Determine the (x, y) coordinate at the center of the cell enclosing the given text.  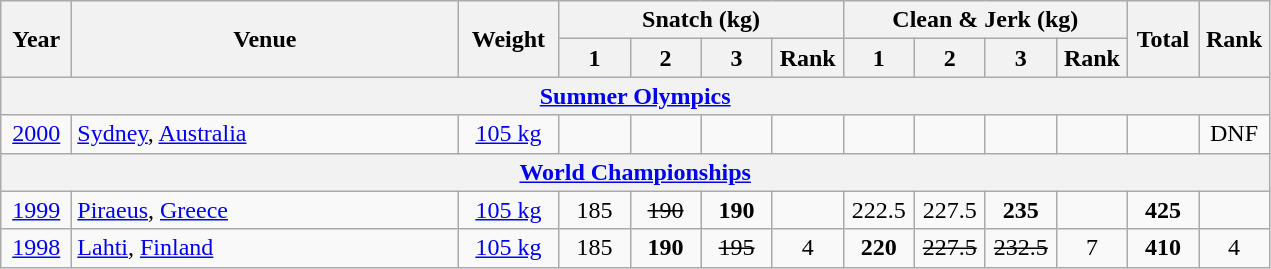
1999 (36, 210)
220 (878, 248)
Venue (265, 39)
7 (1092, 248)
Snatch (kg) (701, 20)
195 (736, 248)
Summer Olympics (636, 96)
Piraeus, Greece (265, 210)
232.5 (1020, 248)
222.5 (878, 210)
2000 (36, 134)
DNF (1234, 134)
Year (36, 39)
Total (1162, 39)
1998 (36, 248)
Clean & Jerk (kg) (985, 20)
Weight (508, 39)
425 (1162, 210)
235 (1020, 210)
Lahti, Finland (265, 248)
410 (1162, 248)
World Championships (636, 172)
Sydney, Australia (265, 134)
